For the text-containing cell, return its midpoint in [X, Y] coordinate format. 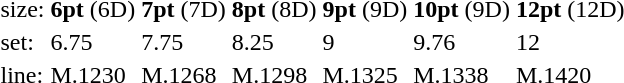
9.76 [462, 42]
9 [365, 42]
7.75 [184, 42]
8.25 [274, 42]
6.75 [93, 42]
